Search for the cell housing the specified text and yield its [X, Y] center coordinate. 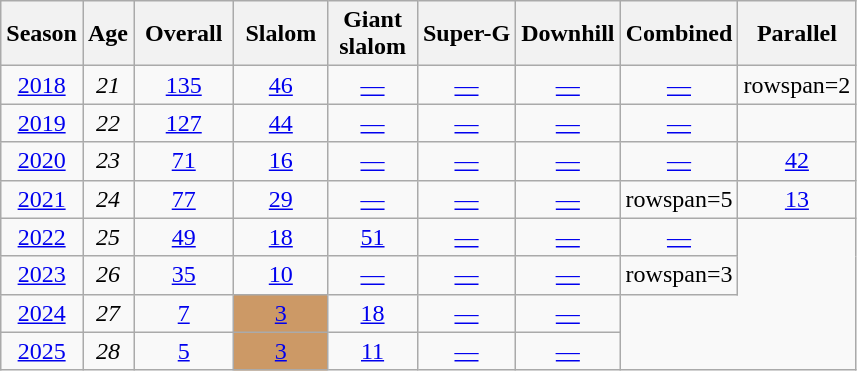
127 [184, 123]
Downhill [568, 34]
49 [184, 237]
rowspan=3 [679, 275]
2020 [42, 161]
11 [373, 351]
51 [373, 237]
10 [281, 275]
Parallel [797, 34]
rowspan=5 [679, 199]
2018 [42, 85]
22 [108, 123]
Super-G [466, 34]
Combined [679, 34]
Season [42, 34]
2022 [42, 237]
5 [184, 351]
21 [108, 85]
23 [108, 161]
2019 [42, 123]
13 [797, 199]
28 [108, 351]
77 [184, 199]
2025 [42, 351]
7 [184, 313]
Age [108, 34]
26 [108, 275]
46 [281, 85]
2021 [42, 199]
rowspan=2 [797, 85]
29 [281, 199]
Giant slalom [373, 34]
135 [184, 85]
Slalom [281, 34]
42 [797, 161]
24 [108, 199]
16 [281, 161]
44 [281, 123]
25 [108, 237]
2024 [42, 313]
27 [108, 313]
35 [184, 275]
Overall [184, 34]
71 [184, 161]
2023 [42, 275]
